Determine the (x, y) coordinate at the center of the cell enclosing the given text.  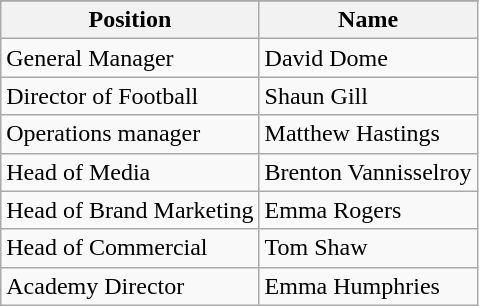
Matthew Hastings (368, 134)
Emma Humphries (368, 286)
Head of Media (130, 172)
Position (130, 20)
Emma Rogers (368, 210)
Director of Football (130, 96)
David Dome (368, 58)
Academy Director (130, 286)
Head of Commercial (130, 248)
General Manager (130, 58)
Brenton Vannisselroy (368, 172)
Name (368, 20)
Shaun Gill (368, 96)
Tom Shaw (368, 248)
Head of Brand Marketing (130, 210)
Operations manager (130, 134)
